For the text-containing cell, return its midpoint in [x, y] coordinate format. 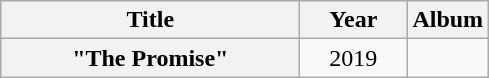
Year [354, 20]
Album [448, 20]
"The Promise" [150, 58]
Title [150, 20]
2019 [354, 58]
